Scan for the cell matching the given text and deliver its [X, Y] coordinate at center. 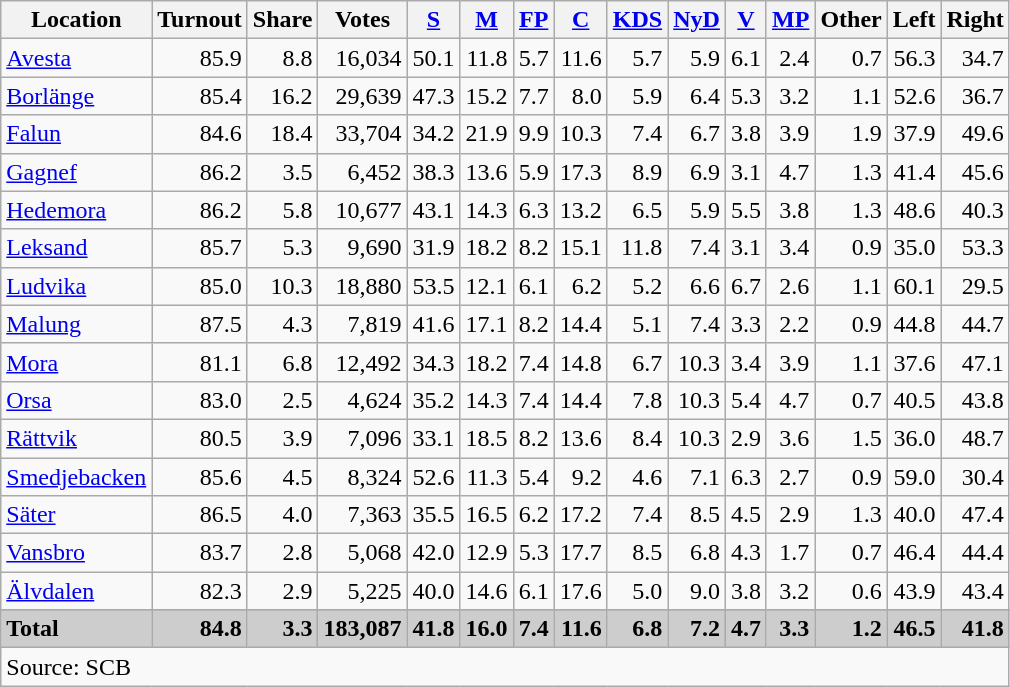
17.1 [486, 324]
16.5 [486, 515]
7,363 [362, 515]
7.2 [697, 629]
48.6 [914, 210]
3.6 [790, 438]
FP [534, 20]
Right [975, 20]
35.2 [434, 400]
31.9 [434, 248]
40.5 [914, 400]
40.3 [975, 210]
V [746, 20]
Votes [362, 20]
85.9 [200, 58]
46.5 [914, 629]
14.6 [486, 591]
9,690 [362, 248]
56.3 [914, 58]
12.9 [486, 553]
9.0 [697, 591]
6.4 [697, 96]
4,624 [362, 400]
6,452 [362, 172]
43.8 [975, 400]
37.6 [914, 362]
5.0 [637, 591]
35.0 [914, 248]
4.0 [282, 515]
14.8 [580, 362]
18.4 [282, 134]
38.3 [434, 172]
80.5 [200, 438]
10,677 [362, 210]
5,068 [362, 553]
6.6 [697, 286]
Avesta [76, 58]
2.5 [282, 400]
Hedemora [76, 210]
34.2 [434, 134]
84.8 [200, 629]
53.5 [434, 286]
16.2 [282, 96]
Vansbro [76, 553]
21.9 [486, 134]
Gagnef [76, 172]
37.9 [914, 134]
44.7 [975, 324]
50.1 [434, 58]
42.0 [434, 553]
15.2 [486, 96]
Share [282, 20]
1.7 [790, 553]
17.7 [580, 553]
MP [790, 20]
16,034 [362, 58]
43.4 [975, 591]
C [580, 20]
16.0 [486, 629]
83.0 [200, 400]
43.9 [914, 591]
5.2 [637, 286]
47.4 [975, 515]
82.3 [200, 591]
Borlänge [76, 96]
18.5 [486, 438]
30.4 [975, 477]
5,225 [362, 591]
Total [76, 629]
2.7 [790, 477]
2.6 [790, 286]
Turnout [200, 20]
29.5 [975, 286]
Malung [76, 324]
1.5 [851, 438]
2.8 [282, 553]
83.7 [200, 553]
35.5 [434, 515]
17.6 [580, 591]
7.8 [637, 400]
44.4 [975, 553]
85.4 [200, 96]
Left [914, 20]
34.7 [975, 58]
Location [76, 20]
34.3 [434, 362]
48.7 [975, 438]
9.9 [534, 134]
84.6 [200, 134]
18,880 [362, 286]
46.4 [914, 553]
49.6 [975, 134]
Source: SCB [506, 667]
Rättvik [76, 438]
8.0 [580, 96]
33.1 [434, 438]
59.0 [914, 477]
8.9 [637, 172]
7.1 [697, 477]
S [434, 20]
Säter [76, 515]
Smedjebacken [76, 477]
17.2 [580, 515]
Mora [76, 362]
4.6 [637, 477]
86.5 [200, 515]
3.5 [282, 172]
47.3 [434, 96]
Leksand [76, 248]
2.4 [790, 58]
36.0 [914, 438]
15.1 [580, 248]
11.3 [486, 477]
60.1 [914, 286]
13.2 [580, 210]
6.9 [697, 172]
81.1 [200, 362]
1.2 [851, 629]
85.7 [200, 248]
44.8 [914, 324]
NyD [697, 20]
17.3 [580, 172]
7,096 [362, 438]
Ludvika [76, 286]
36.7 [975, 96]
8.8 [282, 58]
183,087 [362, 629]
7.7 [534, 96]
47.1 [975, 362]
5.1 [637, 324]
1.9 [851, 134]
41.6 [434, 324]
12.1 [486, 286]
12,492 [362, 362]
8,324 [362, 477]
Other [851, 20]
0.6 [851, 591]
53.3 [975, 248]
KDS [637, 20]
6.5 [637, 210]
2.2 [790, 324]
5.8 [282, 210]
Älvdalen [76, 591]
8.4 [637, 438]
87.5 [200, 324]
33,704 [362, 134]
41.4 [914, 172]
Falun [76, 134]
45.6 [975, 172]
9.2 [580, 477]
M [486, 20]
Orsa [76, 400]
85.0 [200, 286]
85.6 [200, 477]
43.1 [434, 210]
5.5 [746, 210]
7,819 [362, 324]
29,639 [362, 96]
